Locate the cell with the specified text and output its (x, y) center coordinate. 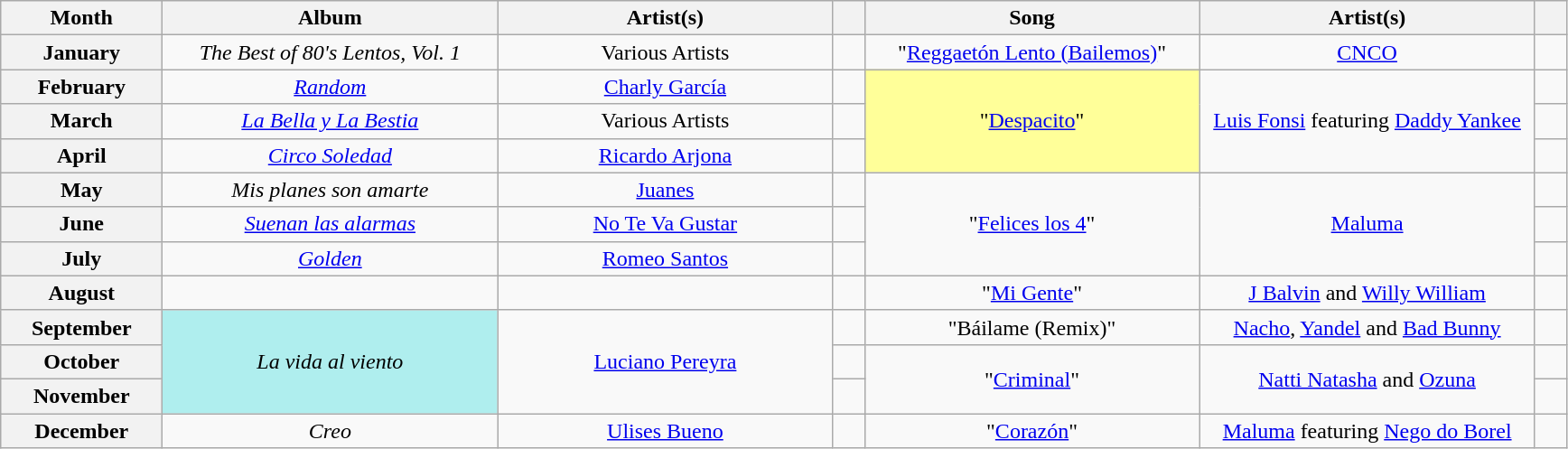
The Best of 80's Lentos, Vol. 1 (331, 52)
J Balvin and Willy William (1367, 293)
"Criminal" (1031, 379)
Song (1031, 18)
La Bella y La Bestia (331, 121)
May (81, 190)
Creo (331, 431)
June (81, 224)
Ricardo Arjona (665, 155)
March (81, 121)
September (81, 327)
Golden (331, 258)
November (81, 396)
Charly García (665, 87)
"Corazón" (1031, 431)
Natti Natasha and Ozuna (1367, 379)
Circo Soledad (331, 155)
"Mi Gente" (1031, 293)
Month (81, 18)
October (81, 361)
February (81, 87)
Romeo Santos (665, 258)
January (81, 52)
La vida al viento (331, 361)
Nacho, Yandel and Bad Bunny (1367, 327)
"Báilame (Remix)" (1031, 327)
No Te Va Gustar (665, 224)
April (81, 155)
August (81, 293)
Juanes (665, 190)
Luciano Pereyra (665, 361)
"Despacito" (1031, 121)
CNCO (1367, 52)
Album (331, 18)
Maluma (1367, 224)
Luis Fonsi featuring Daddy Yankee (1367, 121)
Suenan las alarmas (331, 224)
Mis planes son amarte (331, 190)
"Felices los 4" (1031, 224)
"Reggaetón Lento (Bailemos)" (1031, 52)
Ulises Bueno (665, 431)
Random (331, 87)
Maluma featuring Nego do Borel (1367, 431)
December (81, 431)
July (81, 258)
